From the cell containing the given text, extract its center point as (x, y) coordinate. 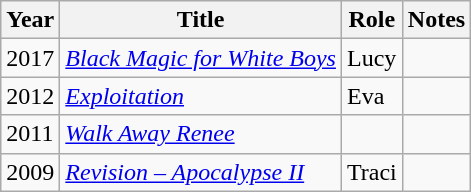
Role (372, 20)
Lucy (372, 58)
2009 (30, 172)
2017 (30, 58)
Title (201, 20)
Traci (372, 172)
Black Magic for White Boys (201, 58)
Walk Away Renee (201, 134)
Eva (372, 96)
Year (30, 20)
Exploitation (201, 96)
2011 (30, 134)
2012 (30, 96)
Revision – Apocalypse II (201, 172)
Notes (436, 20)
